Detect which cell encompasses the target text, then output its [x, y] center coordinate. 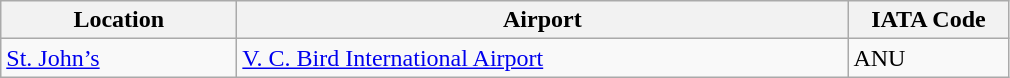
Location [119, 20]
IATA Code [928, 20]
St. John’s [119, 58]
ANU [928, 58]
V. C. Bird International Airport [542, 58]
Airport [542, 20]
